Locate the cell with the specified text and output its [x, y] center coordinate. 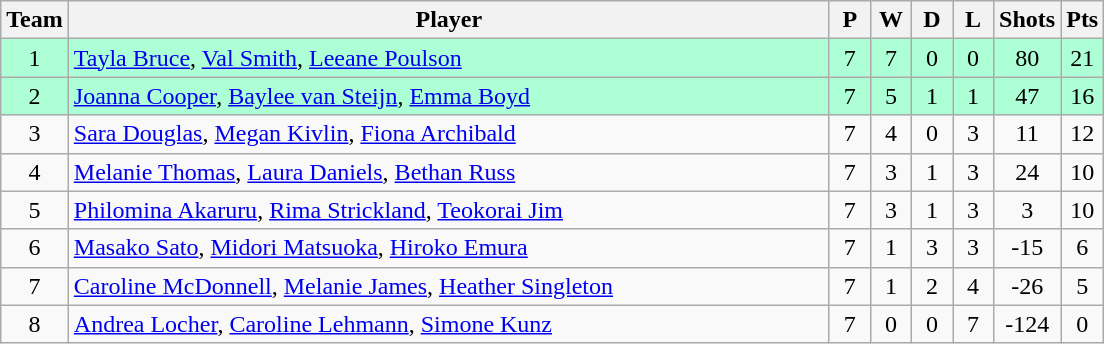
Caroline McDonnell, Melanie James, Heather Singleton [448, 286]
24 [1028, 172]
47 [1028, 96]
Melanie Thomas, Laura Daniels, Bethan Russ [448, 172]
80 [1028, 58]
-15 [1028, 248]
Shots [1028, 20]
Philomina Akaruru, Rima Strickland, Teokorai Jim [448, 210]
L [974, 20]
16 [1082, 96]
8 [35, 324]
Joanna Cooper, Baylee van Steijn, Emma Boyd [448, 96]
P [850, 20]
-26 [1028, 286]
Tayla Bruce, Val Smith, Leeane Poulson [448, 58]
Masako Sato, Midori Matsuoka, Hiroko Emura [448, 248]
Andrea Locher, Caroline Lehmann, Simone Kunz [448, 324]
21 [1082, 58]
Team [35, 20]
Player [448, 20]
12 [1082, 134]
W [890, 20]
11 [1028, 134]
Pts [1082, 20]
D [932, 20]
-124 [1028, 324]
Sara Douglas, Megan Kivlin, Fiona Archibald [448, 134]
